Pinpoint the cell where the given text exists, returning its [x, y] midpoint coordinate. 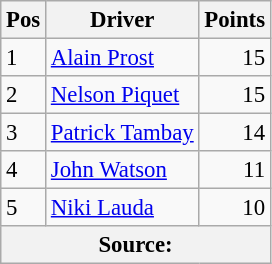
14 [234, 133]
4 [24, 170]
10 [234, 208]
Driver [122, 20]
11 [234, 170]
Niki Lauda [122, 208]
Points [234, 20]
Patrick Tambay [122, 133]
3 [24, 133]
Pos [24, 20]
Nelson Piquet [122, 95]
John Watson [122, 170]
2 [24, 95]
Source: [136, 245]
5 [24, 208]
1 [24, 58]
Alain Prost [122, 58]
